Find where the given text appears and provide that cell's center as [x, y] coordinate. 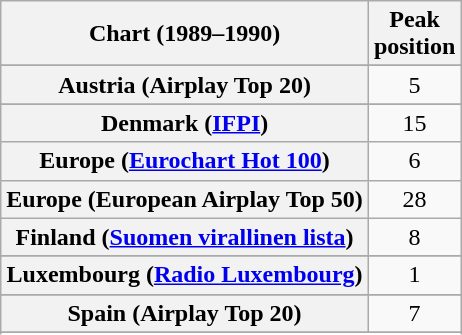
6 [414, 161]
Austria (Airplay Top 20) [185, 85]
Peakposition [414, 34]
Denmark (IFPI) [185, 123]
Chart (1989–1990) [185, 34]
7 [414, 313]
Europe (European Airplay Top 50) [185, 199]
5 [414, 85]
1 [414, 275]
Spain (Airplay Top 20) [185, 313]
8 [414, 237]
Luxembourg (Radio Luxembourg) [185, 275]
28 [414, 199]
15 [414, 123]
Finland (Suomen virallinen lista) [185, 237]
Europe (Eurochart Hot 100) [185, 161]
